Capture the cell that displays the provided text and extract its (x, y) central coordinate. 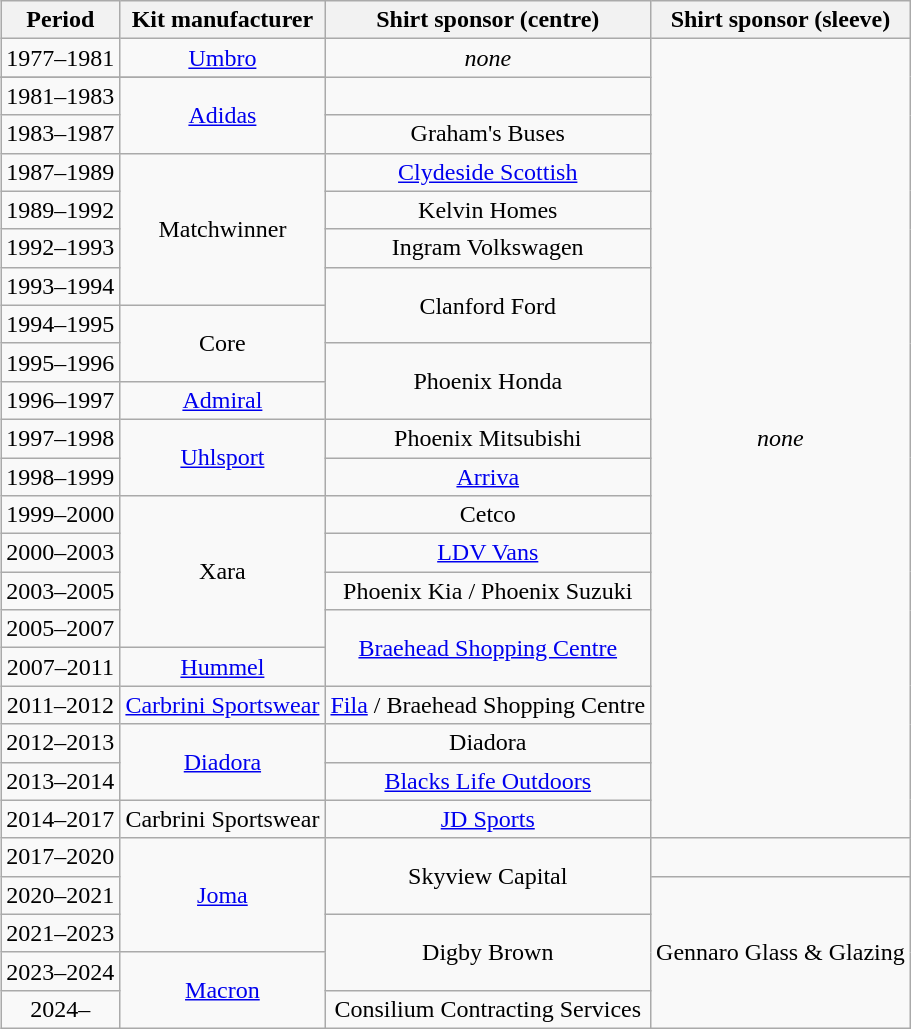
Adidas (222, 115)
2005–2007 (60, 629)
Blacks Life Outdoors (488, 781)
Kit manufacturer (222, 20)
1983–1987 (60, 134)
2020–2021 (60, 895)
1996–1997 (60, 400)
Matchwinner (222, 229)
Phoenix Kia / Phoenix Suzuki (488, 591)
1997–1998 (60, 438)
Skyview Capital (488, 876)
Period (60, 20)
1999–2000 (60, 515)
Cetco (488, 515)
1994–1995 (60, 324)
Shirt sponsor (centre) (488, 20)
1981–1983 (60, 96)
2003–2005 (60, 591)
Digby Brown (488, 952)
2014–2017 (60, 819)
Gennaro Glass & Glazing (781, 952)
Fila / Braehead Shopping Centre (488, 705)
Shirt sponsor (sleeve) (781, 20)
Core (222, 343)
Xara (222, 572)
Joma (222, 895)
2012–2013 (60, 743)
2023–2024 (60, 971)
2021–2023 (60, 933)
JD Sports (488, 819)
Arriva (488, 477)
2011–2012 (60, 705)
LDV Vans (488, 553)
Consilium Contracting Services (488, 1009)
Braehead Shopping Centre (488, 648)
2007–2011 (60, 667)
1998–1999 (60, 477)
Clanford Ford (488, 305)
Phoenix Mitsubishi (488, 438)
1987–1989 (60, 172)
Uhlsport (222, 457)
1977–1981 (60, 58)
2000–2003 (60, 553)
Clydeside Scottish (488, 172)
Admiral (222, 400)
Kelvin Homes (488, 210)
1989–1992 (60, 210)
Phoenix Honda (488, 381)
2013–2014 (60, 781)
Macron (222, 990)
Ingram Volkswagen (488, 248)
1992–1993 (60, 248)
2024– (60, 1009)
Graham's Buses (488, 134)
1993–1994 (60, 286)
Umbro (222, 58)
Hummel (222, 667)
1995–1996 (60, 362)
2017–2020 (60, 857)
